Identify which cell holds the provided text, then report its [X, Y] central coordinate. 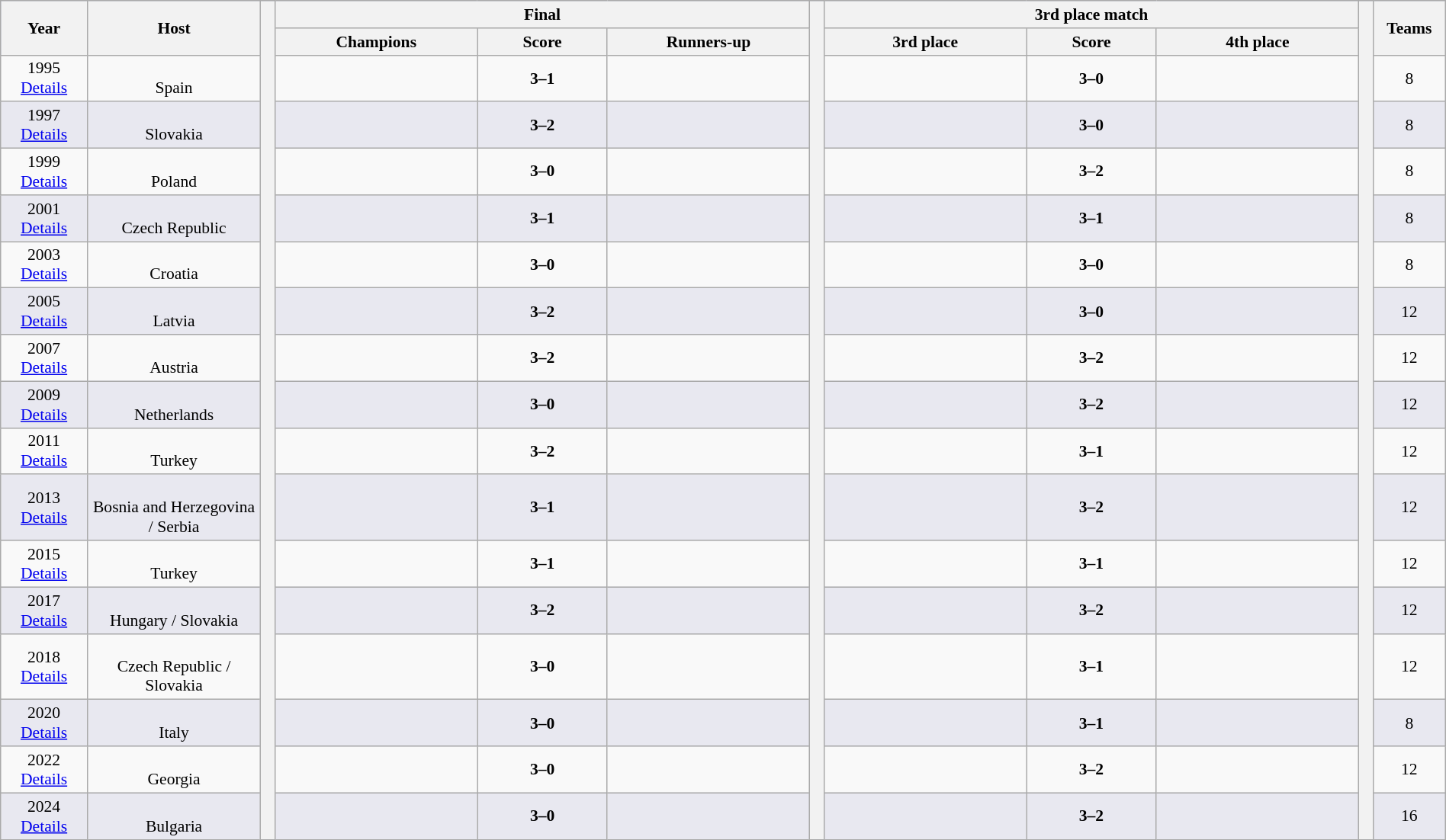
Champions [377, 42]
Host [174, 27]
Year [44, 27]
1995Details [44, 78]
Runners-up [708, 42]
Final [543, 14]
2001Details [44, 218]
Austria [174, 358]
2024Details [44, 816]
3rd place match [1092, 14]
Slovakia [174, 125]
2013Details [44, 508]
1999Details [44, 172]
2022Details [44, 770]
4th place [1257, 42]
2015Details [44, 564]
1997Details [44, 125]
2020Details [44, 723]
2005Details [44, 311]
2007Details [44, 358]
2018Details [44, 666]
Spain [174, 78]
Czech Republic [174, 218]
16 [1409, 816]
2003Details [44, 265]
Italy [174, 723]
Netherlands [174, 404]
Poland [174, 172]
Bosnia and Herzegovina / Serbia [174, 508]
Hungary / Slovakia [174, 610]
Georgia [174, 770]
Czech Republic / Slovakia [174, 666]
2017Details [44, 610]
2011Details [44, 451]
Teams [1409, 27]
Latvia [174, 311]
2009Details [44, 404]
Croatia [174, 265]
3rd place [926, 42]
Bulgaria [174, 816]
